Detect which cell encompasses the target text, then output its (X, Y) center coordinate. 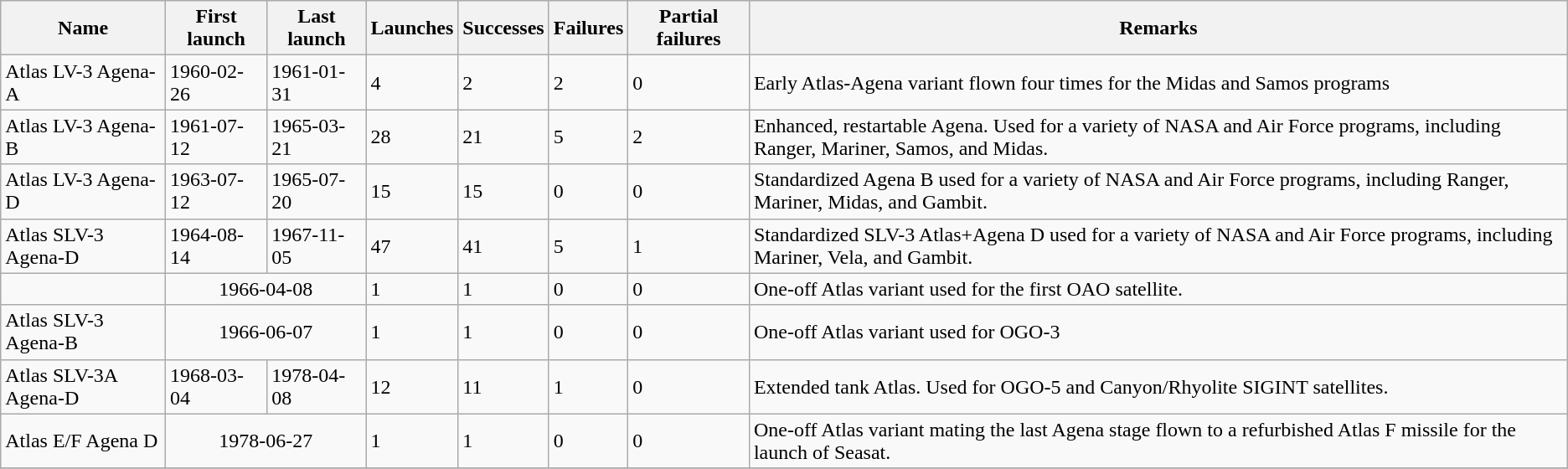
1967-11-05 (317, 246)
One-off Atlas variant used for OGO-3 (1158, 332)
11 (503, 387)
Standardized SLV-3 Atlas+Agena D used for a variety of NASA and Air Force programs, including Mariner, Vela, and Gambit. (1158, 246)
Successes (503, 28)
1961-07-12 (216, 137)
Name (84, 28)
Remarks (1158, 28)
1964-08-14 (216, 246)
One-off Atlas variant mating the last Agena stage flown to a refurbished Atlas F missile for the launch of Seasat. (1158, 441)
First launch (216, 28)
1968-03-04 (216, 387)
Enhanced, restartable Agena. Used for a variety of NASA and Air Force programs, including Ranger, Mariner, Samos, and Midas. (1158, 137)
1966-06-07 (266, 332)
1965-03-21 (317, 137)
Launches (412, 28)
47 (412, 246)
Failures (588, 28)
Atlas LV-3 Agena-B (84, 137)
Early Atlas-Agena variant flown four times for the Midas and Samos programs (1158, 82)
1978-04-08 (317, 387)
12 (412, 387)
Atlas LV-3 Agena-D (84, 191)
Atlas SLV-3 Agena-B (84, 332)
28 (412, 137)
Extended tank Atlas. Used for OGO-5 and Canyon/Rhyolite SIGINT satellites. (1158, 387)
1978-06-27 (266, 441)
21 (503, 137)
1963-07-12 (216, 191)
Partial failures (689, 28)
1966-04-08 (266, 289)
4 (412, 82)
1961-01-31 (317, 82)
Atlas SLV-3A Agena-D (84, 387)
One-off Atlas variant used for the first OAO satellite. (1158, 289)
1965-07-20 (317, 191)
Last launch (317, 28)
Standardized Agena B used for a variety of NASA and Air Force programs, including Ranger, Mariner, Midas, and Gambit. (1158, 191)
Atlas E/F Agena D (84, 441)
Atlas LV-3 Agena-A (84, 82)
41 (503, 246)
Atlas SLV-3 Agena-D (84, 246)
1960-02-26 (216, 82)
